Scan for the cell matching the given text and deliver its [X, Y] coordinate at center. 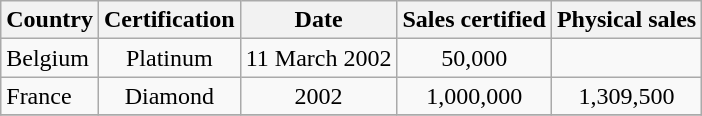
France [50, 96]
Physical sales [626, 20]
1,309,500 [626, 96]
11 March 2002 [318, 58]
50,000 [474, 58]
Diamond [169, 96]
2002 [318, 96]
Belgium [50, 58]
Platinum [169, 58]
Date [318, 20]
1,000,000 [474, 96]
Country [50, 20]
Certification [169, 20]
Sales certified [474, 20]
